Identify which cell holds the provided text, then report its [x, y] central coordinate. 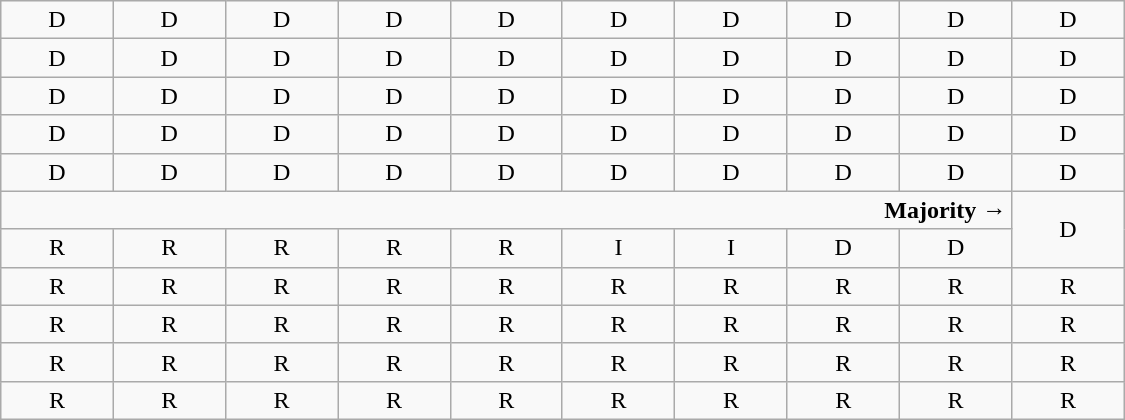
Majority → [506, 210]
